Extract the [X, Y] coordinate from the center of the cell holding the provided text.  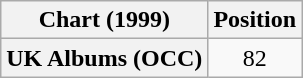
Chart (1999) [104, 20]
UK Albums (OCC) [104, 58]
Position [255, 20]
82 [255, 58]
